Determine the [x, y] coordinate at the center of the cell enclosing the given text.  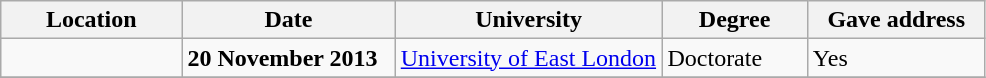
20 November 2013 [288, 58]
University of East London [528, 58]
Yes [896, 58]
Degree [734, 20]
Date [288, 20]
Doctorate [734, 58]
University [528, 20]
Gave address [896, 20]
Location [92, 20]
